Scan for the cell matching the given text and deliver its [x, y] coordinate at center. 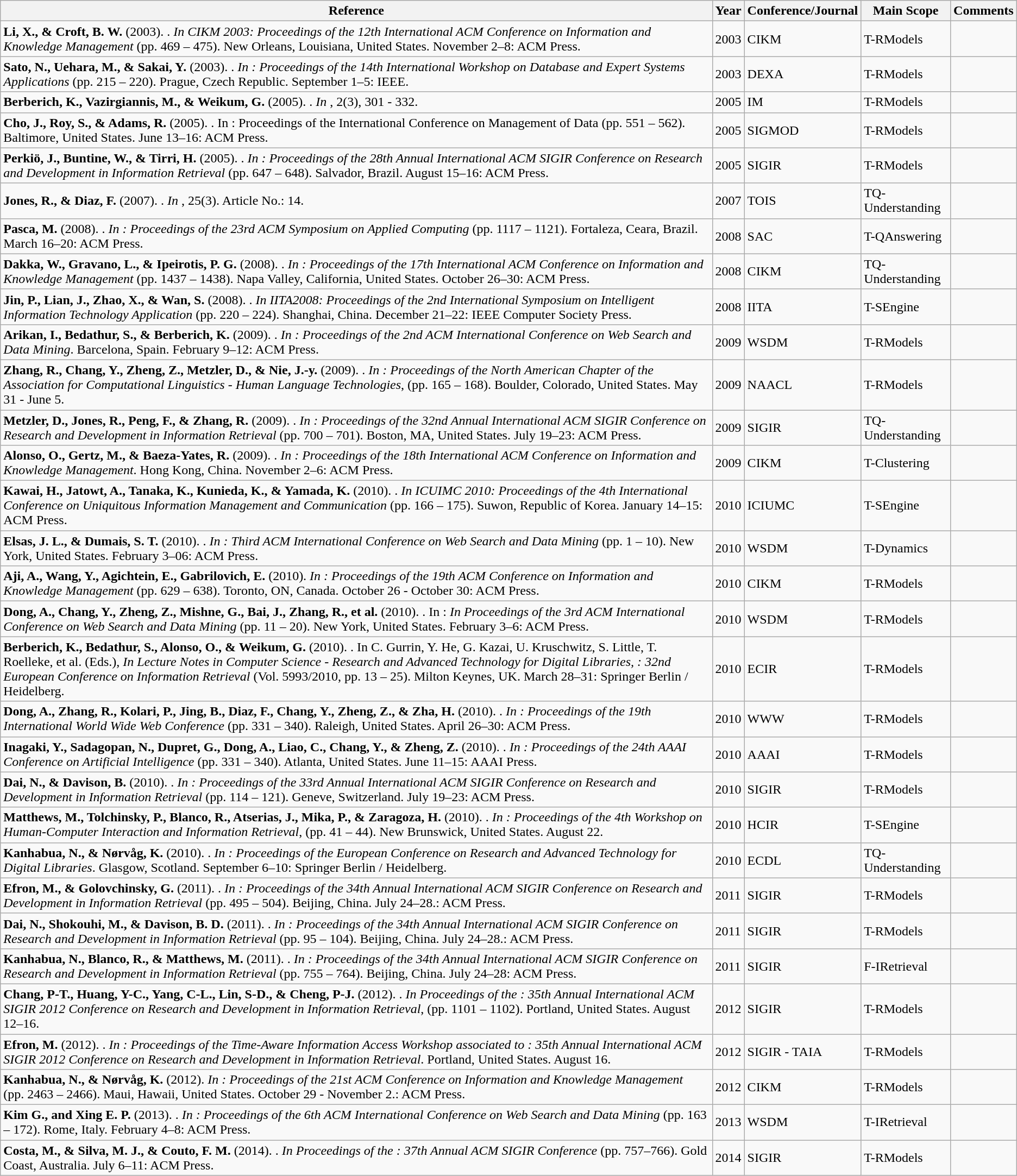
Conference/Journal [803, 11]
F-IRetrieval [906, 966]
Reference [356, 11]
SIGMOD [803, 130]
NAACL [803, 385]
Year [728, 11]
AAAI [803, 754]
ECIR [803, 669]
ECDL [803, 860]
DEXA [803, 74]
Main Scope [906, 11]
SIGIR - TAIA [803, 1052]
IM [803, 102]
T-Clustering [906, 463]
2013 [728, 1122]
IITA [803, 306]
Comments [984, 11]
2007 [728, 201]
Berberich, K., Vazirgiannis, M., & Weikum, G. (2005). . In , 2(3), 301 - 332. [356, 102]
Jones, R., & Diaz, F. (2007). . In , 25(3). Article No.: 14. [356, 201]
T-IRetrieval [906, 1122]
2014 [728, 1158]
T-QAnswering [906, 236]
HCIR [803, 825]
ICIUMC [803, 506]
SAC [803, 236]
WWW [803, 719]
TOIS [803, 201]
T-Dynamics [906, 549]
